Capture the cell that displays the provided text and extract its (X, Y) central coordinate. 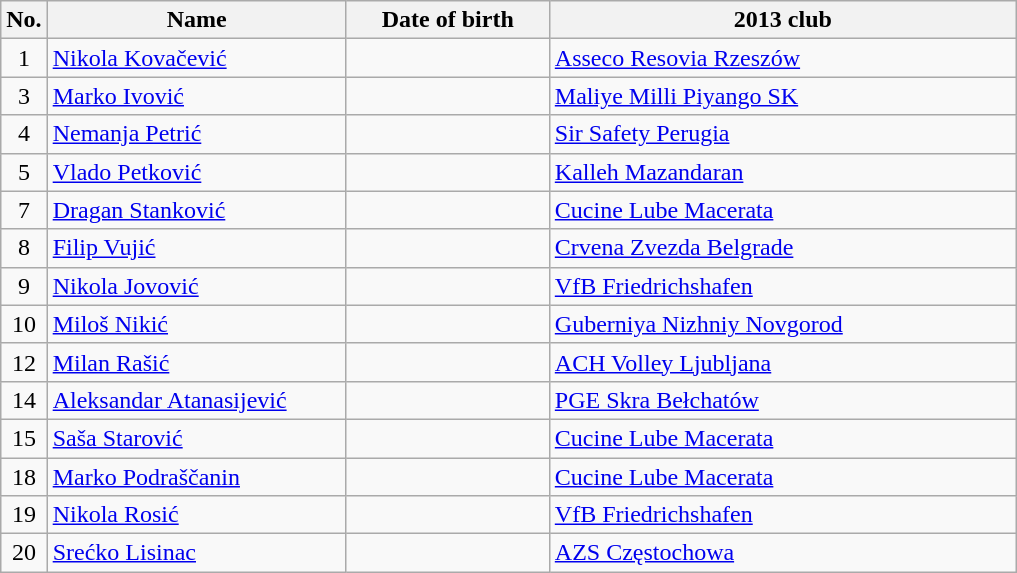
3 (24, 96)
9 (24, 286)
Name (196, 20)
15 (24, 438)
Nikola Jovović (196, 286)
No. (24, 20)
Date of birth (448, 20)
14 (24, 400)
Saša Starović (196, 438)
ACH Volley Ljubljana (782, 362)
AZS Częstochowa (782, 553)
8 (24, 248)
Milan Rašić (196, 362)
Miloš Nikić (196, 324)
20 (24, 553)
Crvena Zvezda Belgrade (782, 248)
PGE Skra Bełchatów (782, 400)
Nemanja Petrić (196, 134)
Aleksandar Atanasijević (196, 400)
Marko Podraščanin (196, 477)
2013 club (782, 20)
Marko Ivović (196, 96)
19 (24, 515)
12 (24, 362)
Guberniya Nizhniy Novgorod (782, 324)
Dragan Stanković (196, 210)
1 (24, 58)
10 (24, 324)
Kalleh Mazandaran (782, 172)
Maliye Milli Piyango SK (782, 96)
5 (24, 172)
Filip Vujić (196, 248)
Srećko Lisinac (196, 553)
Nikola Kovačević (196, 58)
Asseco Resovia Rzeszów (782, 58)
18 (24, 477)
Nikola Rosić (196, 515)
Sir Safety Perugia (782, 134)
4 (24, 134)
Vlado Petković (196, 172)
7 (24, 210)
